Detect which cell encompasses the target text, then output its [X, Y] center coordinate. 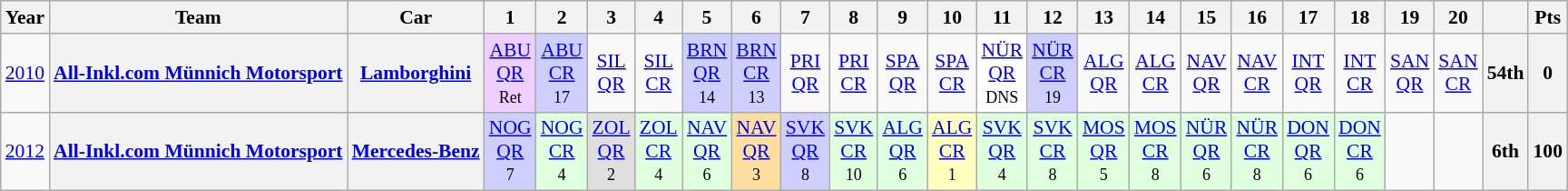
NAVCR [1257, 73]
BRNQR14 [708, 73]
ALGCR1 [952, 151]
Car [416, 17]
BRNCR13 [757, 73]
15 [1207, 17]
SPAQR [902, 73]
NÜRQR6 [1207, 151]
INTQR [1308, 73]
54th [1506, 73]
SVKCR10 [853, 151]
ALGQR6 [902, 151]
MOSQR5 [1103, 151]
7 [806, 17]
3 [612, 17]
NÜRCR8 [1257, 151]
SILQR [612, 73]
Mercedes-Benz [416, 151]
INTCR [1359, 73]
ALGCR [1156, 73]
14 [1156, 17]
Lamborghini [416, 73]
10 [952, 17]
Team [198, 17]
PRICR [853, 73]
100 [1548, 151]
ABUCR17 [563, 73]
SVKCR8 [1053, 151]
2010 [25, 73]
Year [25, 17]
19 [1410, 17]
SVKQR8 [806, 151]
ZOLCR4 [659, 151]
SILCR [659, 73]
NÜRCR19 [1053, 73]
NAVQR6 [708, 151]
NAVQR3 [757, 151]
DONCR6 [1359, 151]
NÜRQRDNS [1002, 73]
4 [659, 17]
NOGCR4 [563, 151]
9 [902, 17]
ABUQRRet [510, 73]
6 [757, 17]
MOSCR8 [1156, 151]
ZOLQR2 [612, 151]
NOGQR7 [510, 151]
16 [1257, 17]
ALGQR [1103, 73]
DONQR6 [1308, 151]
11 [1002, 17]
1 [510, 17]
12 [1053, 17]
SANQR [1410, 73]
PRIQR [806, 73]
8 [853, 17]
0 [1548, 73]
SPACR [952, 73]
13 [1103, 17]
SVKQR4 [1002, 151]
Pts [1548, 17]
NAVQR [1207, 73]
5 [708, 17]
2 [563, 17]
6th [1506, 151]
17 [1308, 17]
SANCR [1457, 73]
2012 [25, 151]
18 [1359, 17]
20 [1457, 17]
